Pinpoint the cell where the given text exists, returning its [x, y] midpoint coordinate. 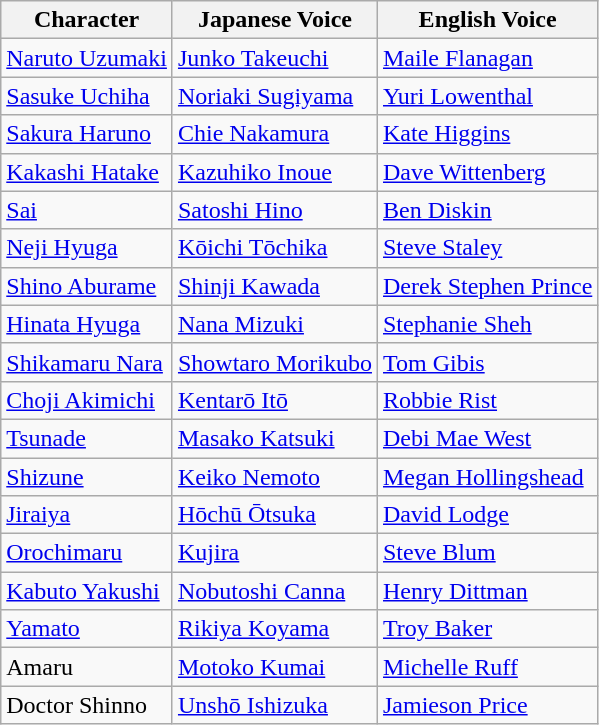
David Lodge [487, 515]
Kate Higgins [487, 134]
Yamato [87, 629]
Junko Takeuchi [274, 58]
Megan Hollingshead [487, 477]
Sakura Haruno [87, 134]
Maile Flanagan [487, 58]
Jiraiya [87, 515]
Naruto Uzumaki [87, 58]
Kōichi Tōchika [274, 248]
Motoko Kumai [274, 667]
Steve Staley [487, 248]
Character [87, 20]
Kabuto Yakushi [87, 591]
Unshō Ishizuka [274, 705]
Tsunade [87, 438]
Sai [87, 210]
Nobutoshi Canna [274, 591]
Henry Dittman [487, 591]
English Voice [487, 20]
Troy Baker [487, 629]
Shino Aburame [87, 286]
Satoshi Hino [274, 210]
Derek Stephen Prince [487, 286]
Jamieson Price [487, 705]
Japanese Voice [274, 20]
Shizune [87, 477]
Kentarō Itō [274, 400]
Kakashi Hatake [87, 172]
Neji Hyuga [87, 248]
Hinata Hyuga [87, 324]
Showtaro Morikubo [274, 362]
Michelle Ruff [487, 667]
Robbie Rist [487, 400]
Debi Mae West [487, 438]
Dave Wittenberg [487, 172]
Orochimaru [87, 553]
Shikamaru Nara [87, 362]
Sasuke Uchiha [87, 96]
Kujira [274, 553]
Tom Gibis [487, 362]
Shinji Kawada [274, 286]
Masako Katsuki [274, 438]
Chie Nakamura [274, 134]
Noriaki Sugiyama [274, 96]
Keiko Nemoto [274, 477]
Stephanie Sheh [487, 324]
Kazuhiko Inoue [274, 172]
Ben Diskin [487, 210]
Doctor Shinno [87, 705]
Rikiya Koyama [274, 629]
Nana Mizuki [274, 324]
Yuri Lowenthal [487, 96]
Amaru [87, 667]
Steve Blum [487, 553]
Choji Akimichi [87, 400]
Hōchū Ōtsuka [274, 515]
